Find where the given text appears and provide that cell's center as (x, y) coordinate. 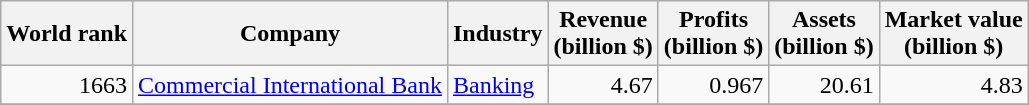
Industry (497, 34)
Banking (497, 85)
1663 (67, 85)
World rank (67, 34)
Commercial International Bank (290, 85)
Assets (billion $) (824, 34)
4.83 (954, 85)
Profits (billion $) (713, 34)
4.67 (603, 85)
Market value (billion $) (954, 34)
Revenue (billion $) (603, 34)
Company (290, 34)
20.61 (824, 85)
0.967 (713, 85)
